For the text-containing cell, return its midpoint in [x, y] coordinate format. 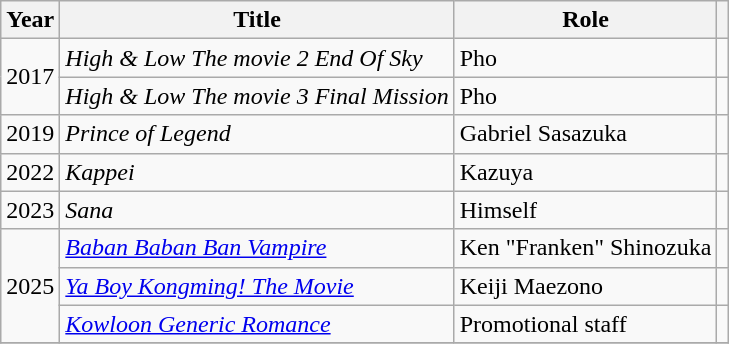
Gabriel Sasazuka [586, 134]
Kowloon Generic Romance [257, 324]
Keiji Maezono [586, 286]
2022 [30, 172]
Title [257, 20]
Prince of Legend [257, 134]
Baban Baban Ban Vampire [257, 248]
2017 [30, 77]
Sana [257, 210]
Role [586, 20]
Kappei [257, 172]
Ken "Franken" Shinozuka [586, 248]
2019 [30, 134]
Himself [586, 210]
Promotional staff [586, 324]
Year [30, 20]
Ya Boy Kongming! The Movie [257, 286]
2023 [30, 210]
High & Low The movie 3 Final Mission [257, 96]
2025 [30, 286]
High & Low The movie 2 End Of Sky [257, 58]
Kazuya [586, 172]
